Pinpoint the cell where the given text exists, returning its [x, y] midpoint coordinate. 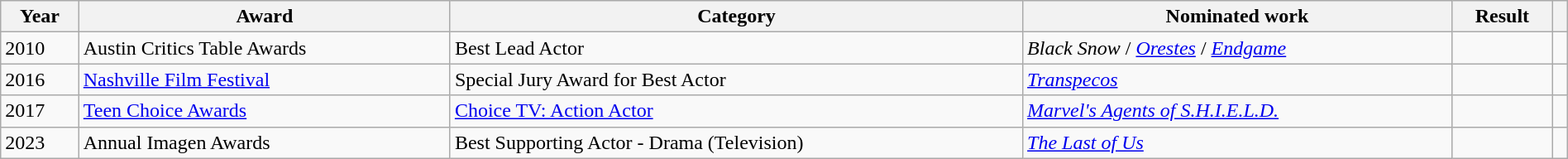
Year [40, 17]
Marvel's Agents of S.H.I.E.L.D. [1237, 111]
Annual Imagen Awards [265, 142]
Choice TV: Action Actor [736, 111]
Transpecos [1237, 79]
Award [265, 17]
Nashville Film Festival [265, 79]
Best Supporting Actor - Drama (Television) [736, 142]
Nominated work [1237, 17]
Special Jury Award for Best Actor [736, 79]
Austin Critics Table Awards [265, 48]
2017 [40, 111]
2010 [40, 48]
Category [736, 17]
Black Snow / Orestes / Endgame [1237, 48]
Result [1502, 17]
2016 [40, 79]
Teen Choice Awards [265, 111]
2023 [40, 142]
The Last of Us [1237, 142]
Best Lead Actor [736, 48]
